For the text-containing cell, return its midpoint in [x, y] coordinate format. 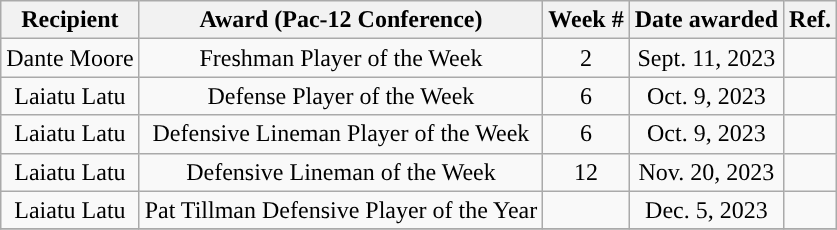
Nov. 20, 2023 [706, 172]
Date awarded [706, 20]
Ref. [810, 20]
2 [586, 58]
Defense Player of the Week [341, 96]
12 [586, 172]
Dec. 5, 2023 [706, 210]
Pat Tillman Defensive Player of the Year [341, 210]
Award (Pac-12 Conference) [341, 20]
Dante Moore [70, 58]
Week # [586, 20]
Defensive Lineman Player of the Week [341, 134]
Sept. 11, 2023 [706, 58]
Defensive Lineman of the Week [341, 172]
Recipient [70, 20]
Freshman Player of the Week [341, 58]
